From the cell containing the given text, extract its center point as [X, Y] coordinate. 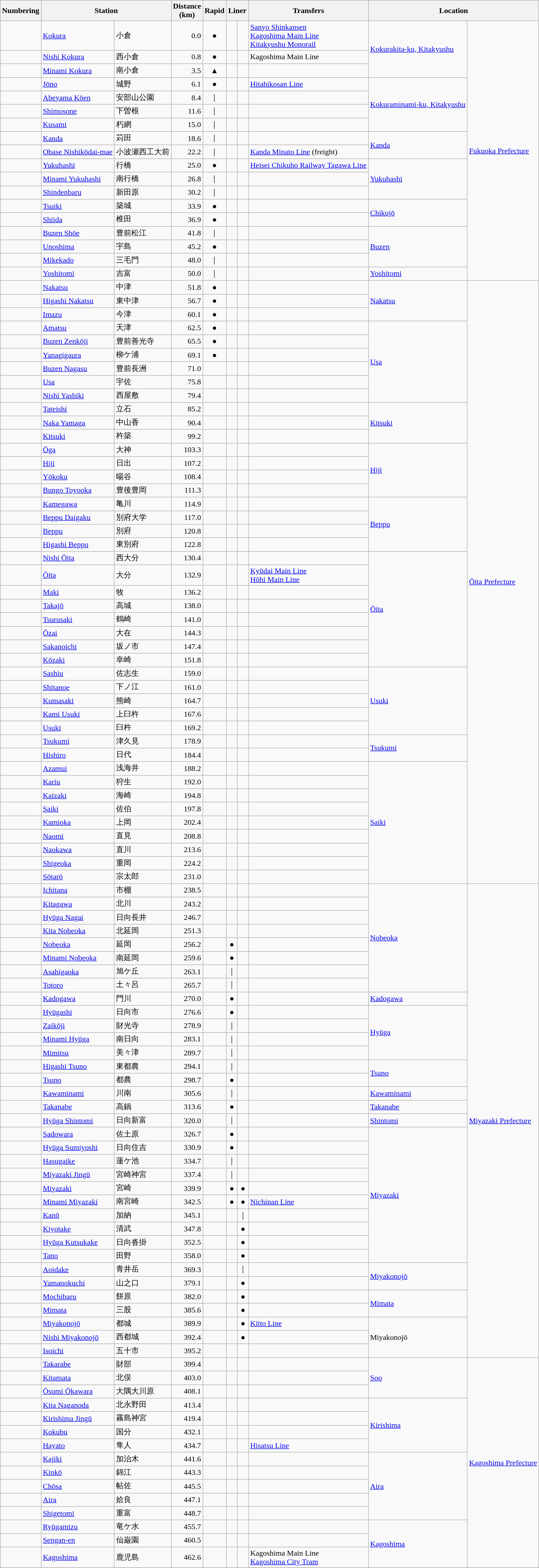
Higashi Nakatsu [78, 301]
Shitanoe [78, 687]
安部山公園 [143, 98]
Fukuoka Prefecture [503, 151]
Rapid [215, 11]
土々呂 [143, 985]
宮崎 [143, 1188]
289.7 [187, 1053]
坂ノ市 [143, 647]
重岡 [143, 864]
Abeyama Kōen [78, 98]
帖佐 [143, 1486]
392.4 [187, 1337]
Ōzai [78, 633]
111.3 [187, 491]
朽網 [143, 125]
Kami Usuki [78, 714]
Kirishima [418, 1425]
Hyūgashi [78, 1012]
Takajō [78, 606]
Yōkoku [78, 477]
107.2 [187, 463]
国分 [143, 1432]
Nishi Ōita [78, 558]
389.9 [187, 1324]
259.6 [187, 958]
224.2 [187, 864]
339.9 [187, 1188]
Higashi Beppu [78, 545]
Minami Miyazaki [78, 1202]
379.1 [187, 1283]
高鍋 [143, 1107]
283.1 [187, 1039]
都城 [143, 1324]
南行橋 [143, 179]
北延岡 [143, 931]
高城 [143, 606]
Yanagigaura [78, 355]
Isoichi [78, 1351]
413.4 [187, 1405]
大神 [143, 450]
460.5 [187, 1541]
342.5 [187, 1202]
213.6 [187, 850]
65.5 [187, 342]
Hyūga Kutsukake [78, 1242]
Shigetomi [78, 1513]
62.5 [187, 328]
天津 [143, 328]
265.7 [187, 985]
48.0 [187, 260]
Kaizaki [78, 795]
270.0 [187, 998]
169.2 [187, 728]
Nichinan Line [308, 1202]
Shindenbaru [78, 193]
Tsuiki [78, 206]
358.0 [187, 1256]
西屋敷 [143, 396]
Shimosone [78, 111]
231.0 [187, 877]
352.5 [187, 1242]
宇佐 [143, 382]
Takarabe [78, 1364]
Amatsu [78, 328]
130.4 [187, 558]
Azamui [78, 769]
132.9 [187, 575]
隼人 [143, 1446]
Bungo Toyooka [78, 491]
豊前松江 [143, 233]
東別府 [143, 545]
136.2 [187, 592]
Kajiki [78, 1459]
151.8 [187, 660]
西都城 [143, 1337]
432.1 [187, 1432]
Miyazaki Prefecture [503, 1121]
Hyūga Shintomi [78, 1121]
Shigeoka [78, 864]
北永野田 [143, 1405]
320.0 [187, 1121]
Distance(km) [187, 11]
Station [106, 11]
138.0 [187, 606]
161.0 [187, 687]
豊前善光寺 [143, 342]
462.6 [187, 1557]
重富 [143, 1513]
錦江 [143, 1473]
276.6 [187, 1012]
305.6 [187, 1093]
246.7 [187, 918]
小倉 [143, 36]
霧島神宮 [143, 1418]
仙巌園 [143, 1541]
Naomi [78, 836]
120.8 [187, 531]
26.8 [187, 179]
中山香 [143, 423]
Transfers [308, 11]
Ōita Prefecture [503, 582]
大在 [143, 633]
Hayato [78, 1446]
36.9 [187, 220]
Kitagawa [78, 904]
行橋 [143, 165]
Mimitsu [78, 1053]
408.1 [187, 1392]
南小倉 [143, 71]
山之口 [143, 1283]
0.8 [187, 57]
455.7 [187, 1527]
33.9 [187, 206]
Ōsumi Ōkawara [78, 1392]
美々津 [143, 1053]
243.2 [187, 904]
141.0 [187, 619]
東都農 [143, 1067]
256.2 [187, 944]
直見 [143, 836]
財部 [143, 1364]
Yamanokuchi [78, 1283]
今津 [143, 314]
Kirishima Jingū [78, 1418]
海崎 [143, 795]
大隅大川原 [143, 1392]
Hyūga Sumiyoshi [78, 1147]
Ichitana [78, 890]
Chōsa [78, 1486]
Shiida [78, 220]
251.3 [187, 931]
Naokawa [78, 850]
姶良 [143, 1500]
加納 [143, 1215]
294.1 [187, 1067]
別府大学 [143, 517]
434.7 [187, 1446]
Kanda Minato Line (freight) [308, 152]
Mochibaru [78, 1297]
上臼杵 [143, 714]
市棚 [143, 890]
Kamioka [78, 823]
Beppu Daigaku [78, 517]
30.2 [187, 193]
18.6 [187, 138]
築城 [143, 206]
197.8 [187, 809]
345.1 [187, 1215]
147.4 [187, 647]
上岡 [143, 823]
鹿児島 [143, 1557]
Kamegawa [78, 504]
11.6 [187, 111]
南延岡 [143, 958]
167.6 [187, 714]
五十市 [143, 1351]
85.2 [187, 409]
南宮崎 [143, 1202]
Kita Naganoda [78, 1405]
Ryūgamizu [78, 1527]
399.4 [187, 1364]
Kagoshima Main Line [308, 57]
Kiyotake [78, 1229]
直川 [143, 850]
Kokura [78, 36]
加治木 [143, 1459]
日向沓掛 [143, 1242]
447.1 [187, 1500]
Kokubu [78, 1432]
豊後豊岡 [143, 491]
北川 [143, 904]
Hasugaike [78, 1161]
柳ケ浦 [143, 355]
278.9 [187, 1026]
334.7 [187, 1161]
臼杵 [143, 728]
Naka Yamaga [78, 423]
Kagoshima Prefecture [503, 1462]
164.7 [187, 701]
杵築 [143, 437]
三股 [143, 1310]
Sōtarō [78, 877]
202.4 [187, 823]
Maki [78, 592]
三毛門 [143, 260]
Nishi Kokura [78, 57]
旭ケ丘 [143, 972]
313.6 [187, 1107]
Chikujō [418, 213]
298.7 [187, 1080]
Asahigaoka [78, 972]
熊崎 [143, 701]
苅田 [143, 138]
門川 [143, 998]
Kokuraminami-ku, Kitakyushu [418, 104]
Nishi Yashiki [78, 396]
Buzen Zenkōji [78, 342]
中津 [143, 287]
337.4 [187, 1175]
▲ [215, 71]
Totoro [78, 985]
狩生 [143, 782]
佐土原 [143, 1134]
田野 [143, 1256]
419.4 [187, 1418]
Soo [418, 1378]
Minami Hyūga [78, 1039]
188.2 [187, 769]
51.8 [187, 287]
餅原 [143, 1297]
Buzen [418, 247]
吉富 [143, 274]
財光寺 [143, 1026]
Tsurusaki [78, 619]
Zaikōji [78, 1026]
Higashi Tsuno [78, 1067]
東中津 [143, 301]
6.1 [187, 84]
194.8 [187, 795]
382.0 [187, 1297]
108.4 [187, 477]
下曽根 [143, 111]
Sengan-en [78, 1541]
日出 [143, 463]
Aoidake [78, 1270]
50.0 [187, 274]
宮崎神宮 [143, 1175]
347.8 [187, 1229]
Kita Nobeoka [78, 931]
城野 [143, 84]
69.1 [187, 355]
75.8 [187, 382]
津久見 [143, 741]
441.6 [187, 1459]
Minami Yukuhashi [78, 179]
385.6 [187, 1310]
暘谷 [143, 477]
Heisei Chikuho Railway Tagawa Line [308, 165]
45.2 [187, 247]
178.9 [187, 741]
青井岳 [143, 1270]
Tateishi [78, 409]
60.1 [187, 314]
下ノ江 [143, 687]
Shintomi [418, 1121]
403.0 [187, 1378]
8.4 [187, 98]
Sadowara [78, 1134]
清武 [143, 1229]
25.0 [187, 165]
延岡 [143, 944]
川南 [143, 1093]
牧 [143, 592]
宇島 [143, 247]
15.0 [187, 125]
南日向 [143, 1039]
144.3 [187, 633]
浅海井 [143, 769]
新田原 [143, 193]
日向新富 [143, 1121]
79.4 [187, 396]
Kusami [78, 125]
Kumasaki [78, 701]
369.3 [187, 1270]
亀川 [143, 504]
Kitto Line [308, 1324]
159.0 [187, 674]
Imazu [78, 314]
263.1 [187, 972]
445.5 [187, 1486]
竜ケ水 [143, 1527]
Hisatsu Line [308, 1446]
都農 [143, 1080]
Kinkō [78, 1473]
Kanō [78, 1215]
192.0 [187, 782]
日向長井 [143, 918]
Sakanoichi [78, 647]
99.2 [187, 437]
208.8 [187, 836]
90.4 [187, 423]
56.7 [187, 301]
西大分 [143, 558]
122.8 [187, 545]
Hyūga Nagai [78, 918]
0.0 [187, 36]
Jōno [78, 84]
330.9 [187, 1147]
Kōzaki [78, 660]
Nishi Miyakonojō [78, 1337]
Kokurakita-ku, Kitakyushu [418, 49]
326.7 [187, 1134]
Hishiro [78, 755]
小波瀬西工大前 [143, 152]
184.4 [187, 755]
西小倉 [143, 57]
114.9 [187, 504]
北俣 [143, 1378]
Kitamata [78, 1378]
幸崎 [143, 660]
3.5 [187, 71]
豊前長洲 [143, 368]
日向住吉 [143, 1147]
Minami Nobeoka [78, 958]
Sanyo Shinkansen Kagoshima Main Line Kitakyushu Monorail [308, 36]
Obase Nishikōdai-mae [78, 152]
Minami Kokura [78, 71]
Buzen Nagasu [78, 368]
蓮ケ池 [143, 1161]
大分 [143, 575]
238.5 [187, 890]
22.2 [187, 152]
41.8 [187, 233]
Tano [78, 1256]
Buzen Shōe [78, 233]
椎田 [143, 220]
395.2 [187, 1351]
Miyazaki Jingū [78, 1175]
Mikekado [78, 260]
Unoshima [78, 247]
Kagoshima Main LineKagoshima City Tram [308, 1557]
日向市 [143, 1012]
佐伯 [143, 809]
117.0 [187, 517]
103.3 [187, 450]
Location [453, 11]
Numbering [21, 11]
443.3 [187, 1473]
Ōga [78, 450]
Kyūdai Main Line Hōhi Main Line [308, 575]
立石 [143, 409]
宗太郎 [143, 877]
別府 [143, 531]
日代 [143, 755]
Hyūga [418, 1032]
Kariu [78, 782]
Liner [237, 11]
71.0 [187, 368]
Sashiu [78, 674]
Hitahikosan Line [308, 84]
鶴崎 [143, 619]
佐志生 [143, 674]
448.7 [187, 1513]
